Search for the cell housing the specified text and yield its (x, y) center coordinate. 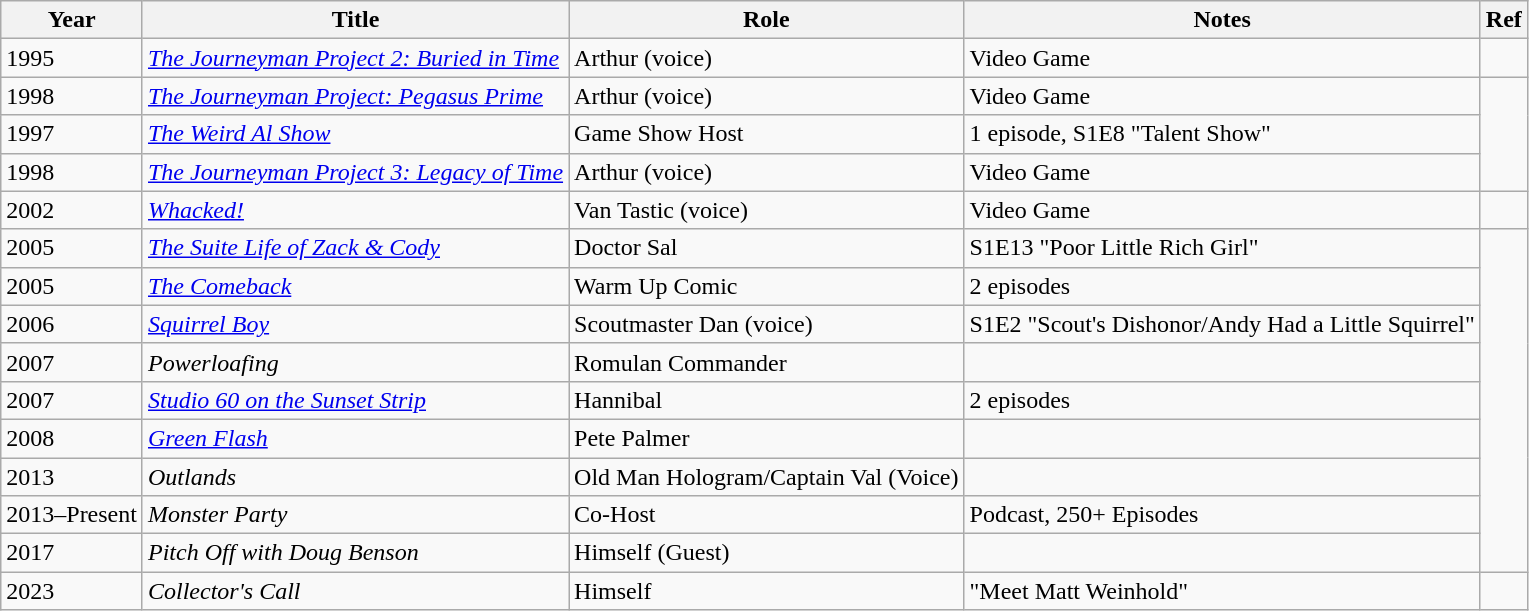
The Journeyman Project 3: Legacy of Time (355, 172)
Warm Up Comic (766, 286)
The Journeyman Project: Pegasus Prime (355, 96)
Year (72, 20)
Co-Host (766, 515)
Notes (1222, 20)
Hannibal (766, 400)
The Suite Life of Zack & Cody (355, 248)
2013 (72, 477)
Himself (Guest) (766, 553)
Pitch Off with Doug Benson (355, 553)
Green Flash (355, 438)
Scoutmaster Dan (voice) (766, 324)
Studio 60 on the Sunset Strip (355, 400)
2002 (72, 210)
2006 (72, 324)
2017 (72, 553)
Outlands (355, 477)
Doctor Sal (766, 248)
Title (355, 20)
Game Show Host (766, 134)
1995 (72, 58)
Whacked! (355, 210)
S1E13 "Poor Little Rich Girl" (1222, 248)
Old Man Hologram/Captain Val (Voice) (766, 477)
Role (766, 20)
Monster Party (355, 515)
2008 (72, 438)
Pete Palmer (766, 438)
The Comeback (355, 286)
Squirrel Boy (355, 324)
"Meet Matt Weinhold" (1222, 591)
Romulan Commander (766, 362)
2013–Present (72, 515)
Powerloafing (355, 362)
Podcast, 250+ Episodes (1222, 515)
The Journeyman Project 2: Buried in Time (355, 58)
Collector's Call (355, 591)
Ref (1504, 20)
Van Tastic (voice) (766, 210)
The Weird Al Show (355, 134)
1 episode, S1E8 "Talent Show" (1222, 134)
2023 (72, 591)
S1E2 "Scout's Dishonor/Andy Had a Little Squirrel" (1222, 324)
Himself (766, 591)
1997 (72, 134)
